Capture the cell that displays the provided text and extract its [X, Y] central coordinate. 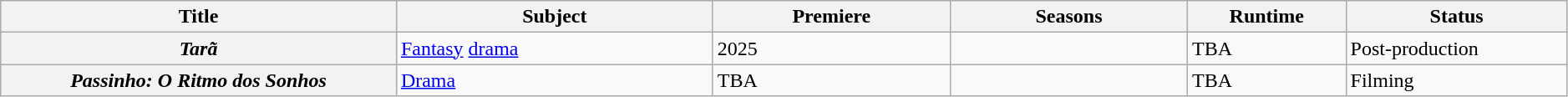
Title [199, 17]
Tarã [199, 48]
Status [1457, 17]
Seasons [1068, 17]
Runtime [1266, 17]
2025 [831, 48]
Passinho: O Ritmo dos Sonhos [199, 80]
Premiere [831, 17]
Post-production [1457, 48]
Drama [555, 80]
Filming [1457, 80]
Fantasy drama [555, 48]
Subject [555, 17]
